Pinpoint the cell where the given text exists, returning its (x, y) midpoint coordinate. 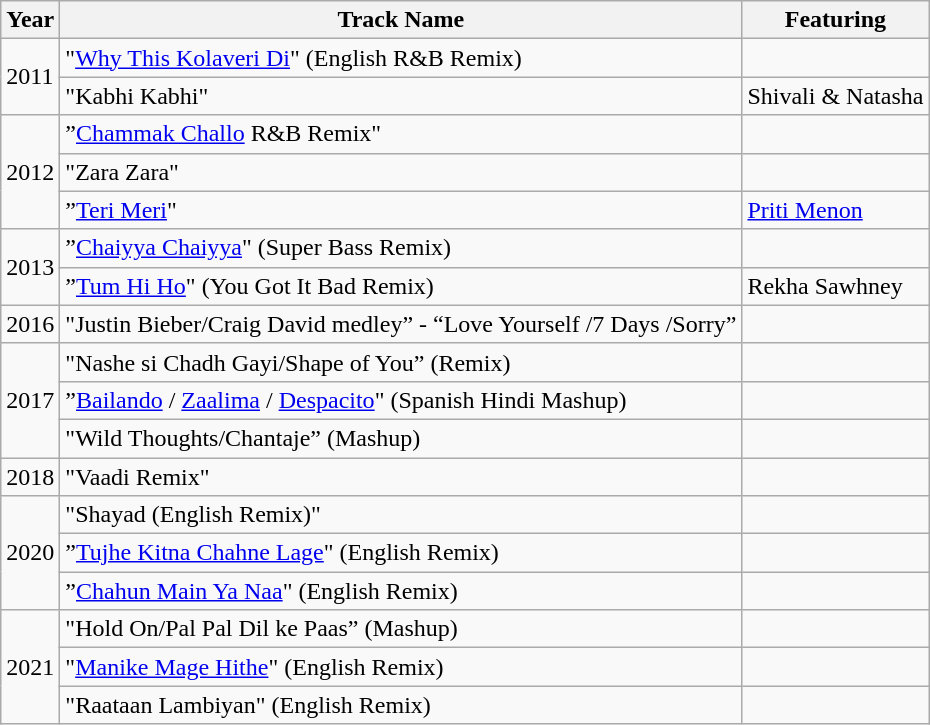
"Why This Kolaveri Di" (English R&B Remix) (401, 58)
”Chaiyya Chaiyya" (Super Bass Remix) (401, 248)
Track Name (401, 20)
2012 (30, 172)
Priti Menon (836, 210)
Rekha Sawhney (836, 286)
"Zara Zara" (401, 172)
”Bailando / Zaalima / Despacito" (Spanish Hindi Mashup) (401, 400)
"Hold On/Pal Pal Dil ke Paas” (Mashup) (401, 629)
"Vaadi Remix" (401, 477)
”Chammak Challo R&B Remix" (401, 134)
"Wild Thoughts/Chantaje” (Mashup) (401, 438)
"Manike Mage Hithe" (English Remix) (401, 667)
2018 (30, 477)
Featuring (836, 20)
2011 (30, 77)
"Nashe si Chadh Gayi/Shape of You” (Remix) (401, 362)
"Justin Bieber/Craig David medley” - “Love Yourself /7 Days /Sorry” (401, 324)
2013 (30, 267)
”Teri Meri" (401, 210)
"Shayad (English Remix)" (401, 515)
”Chahun Main Ya Naa" (English Remix) (401, 591)
2017 (30, 400)
”Tujhe Kitna Chahne Lage" (English Remix) (401, 553)
Year (30, 20)
2016 (30, 324)
”Tum Hi Ho" (You Got It Bad Remix) (401, 286)
2020 (30, 553)
"Kabhi Kabhi" (401, 96)
"Raataan Lambiyan" (English Remix) (401, 705)
Shivali & Natasha (836, 96)
2021 (30, 667)
